From the cell containing the given text, extract its center point as (x, y) coordinate. 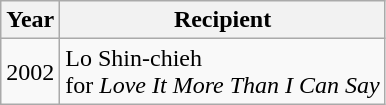
2002 (30, 72)
Year (30, 20)
Lo Shin-chieh for Love It More Than I Can Say (222, 72)
Recipient (222, 20)
